Locate the cell with the specified text and output its (x, y) center coordinate. 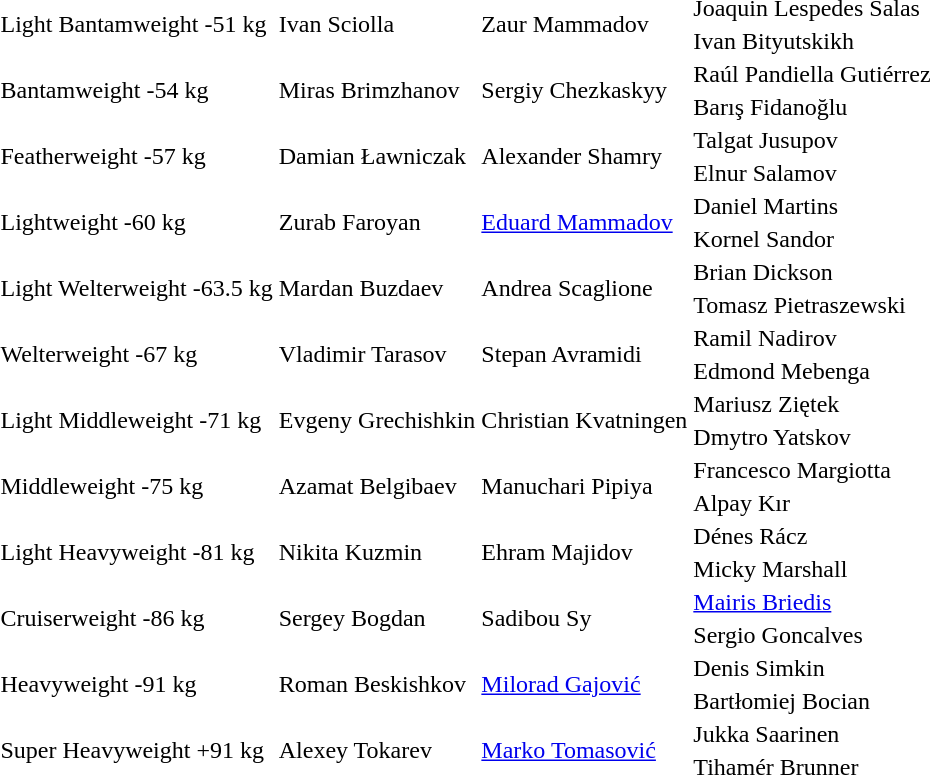
Manuchari Pipiya (584, 486)
Miras Brimzhanov (377, 90)
Stepan Avramidi (584, 354)
Milorad Gajović (584, 684)
Damian Ławniczak (377, 156)
Andrea Scaglione (584, 288)
Alexander Shamry (584, 156)
Azamat Belgibaev (377, 486)
Christian Kvatningen (584, 420)
Roman Beskishkov (377, 684)
Sadibou Sy (584, 618)
Nikita Kuzmin (377, 552)
Eduard Mammadov (584, 222)
Ehram Majidov (584, 552)
Mardan Buzdaev (377, 288)
Vladimir Tarasov (377, 354)
Sergey Bogdan (377, 618)
Evgeny Grechishkin (377, 420)
Sergiy Chezkaskyy (584, 90)
Zurab Faroyan (377, 222)
